Output the [x, y] coordinate of the center of the cell containing the given text.  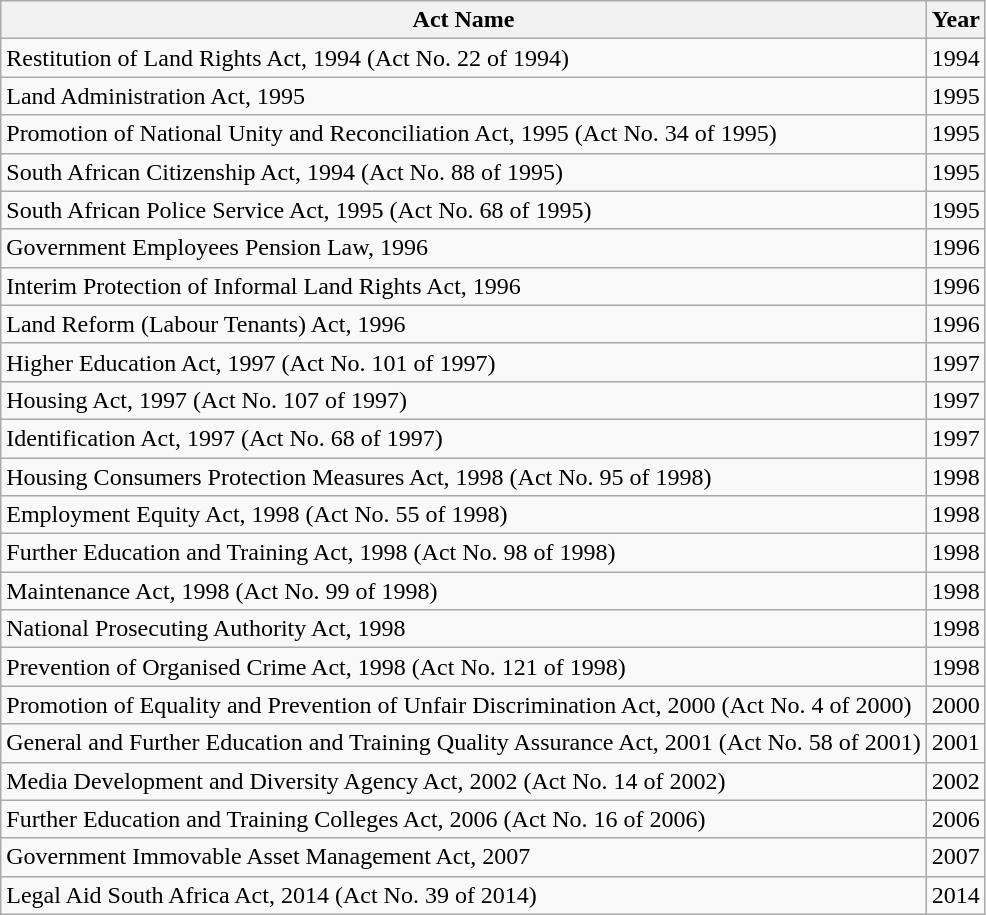
Legal Aid South Africa Act, 2014 (Act No. 39 of 2014) [464, 895]
Further Education and Training Act, 1998 (Act No. 98 of 1998) [464, 553]
Media Development and Diversity Agency Act, 2002 (Act No. 14 of 2002) [464, 781]
Year [956, 20]
Land Administration Act, 1995 [464, 96]
Government Employees Pension Law, 1996 [464, 248]
Prevention of Organised Crime Act, 1998 (Act No. 121 of 1998) [464, 667]
Housing Act, 1997 (Act No. 107 of 1997) [464, 400]
Maintenance Act, 1998 (Act No. 99 of 1998) [464, 591]
Act Name [464, 20]
Higher Education Act, 1997 (Act No. 101 of 1997) [464, 362]
2002 [956, 781]
2006 [956, 819]
Identification Act, 1997 (Act No. 68 of 1997) [464, 438]
Promotion of National Unity and Reconciliation Act, 1995 (Act No. 34 of 1995) [464, 134]
Further Education and Training Colleges Act, 2006 (Act No. 16 of 2006) [464, 819]
National Prosecuting Authority Act, 1998 [464, 629]
Land Reform (Labour Tenants) Act, 1996 [464, 324]
South African Citizenship Act, 1994 (Act No. 88 of 1995) [464, 172]
General and Further Education and Training Quality Assurance Act, 2001 (Act No. 58 of 2001) [464, 743]
Interim Protection of Informal Land Rights Act, 1996 [464, 286]
2001 [956, 743]
Promotion of Equality and Prevention of Unfair Discrimination Act, 2000 (Act No. 4 of 2000) [464, 705]
Housing Consumers Protection Measures Act, 1998 (Act No. 95 of 1998) [464, 477]
Restitution of Land Rights Act, 1994 (Act No. 22 of 1994) [464, 58]
2000 [956, 705]
1994 [956, 58]
2014 [956, 895]
2007 [956, 857]
Government Immovable Asset Management Act, 2007 [464, 857]
Employment Equity Act, 1998 (Act No. 55 of 1998) [464, 515]
South African Police Service Act, 1995 (Act No. 68 of 1995) [464, 210]
